Determine the (x, y) coordinate at the center of the cell enclosing the given text.  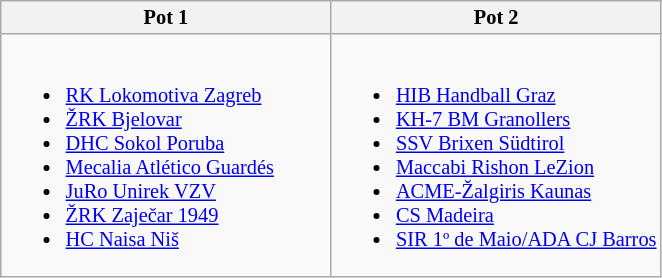
RK Lokomotiva Zagreb ŽRK Bjelovar DHC Sokol Poruba Mecalia Atlético Guardés JuRo Unirek VZV ŽRK Zaječar 1949 HC Naisa Niš (166, 155)
Pot 2 (496, 17)
Pot 1 (166, 17)
HIB Handball Graz KH-7 BM Granollers SSV Brixen Südtirol Maccabi Rishon LeZion ACME-Žalgiris Kaunas CS Madeira SIR 1º de Maio/ADA CJ Barros (496, 155)
